Capture the cell that displays the provided text and extract its (x, y) central coordinate. 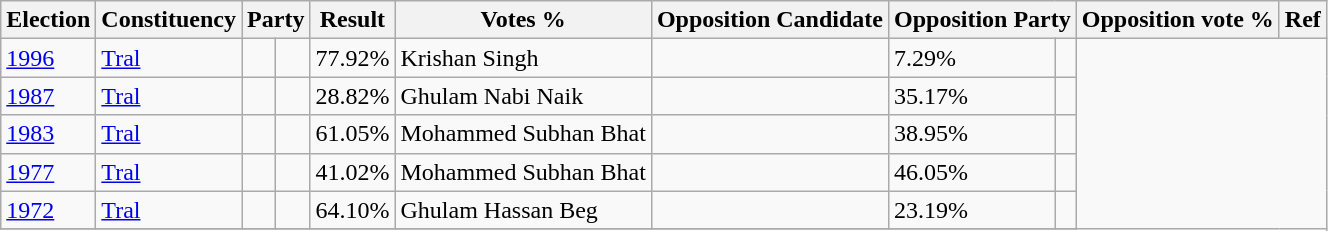
41.02% (352, 172)
28.82% (352, 96)
Constituency (169, 20)
46.05% (971, 172)
1983 (48, 134)
38.95% (971, 134)
Ref (1302, 20)
Ghulam Hassan Beg (523, 210)
Election (48, 20)
Krishan Singh (523, 58)
1996 (48, 58)
Votes % (523, 20)
35.17% (971, 96)
Opposition Party (982, 20)
7.29% (971, 58)
Party (276, 20)
Opposition vote % (1178, 20)
23.19% (971, 210)
61.05% (352, 134)
64.10% (352, 210)
Opposition Candidate (770, 20)
77.92% (352, 58)
Ghulam Nabi Naik (523, 96)
Result (352, 20)
1977 (48, 172)
1972 (48, 210)
1987 (48, 96)
